Return (x, y) of the center of cell containing provided text 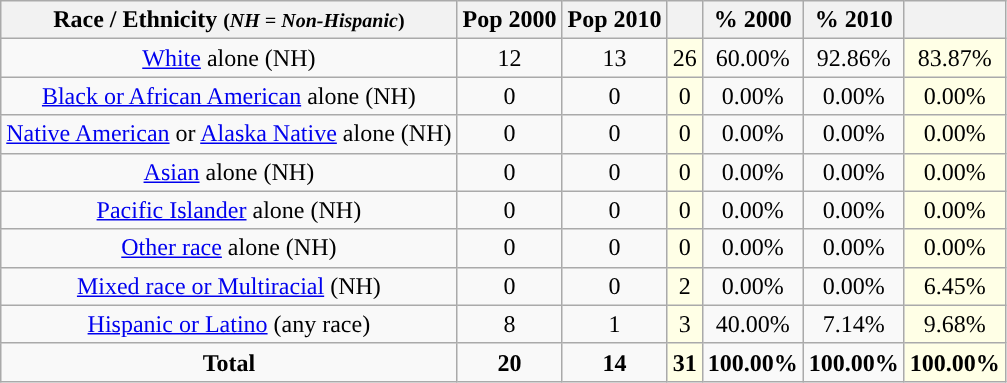
3 (684, 324)
Race / Ethnicity (NH = Non-Hispanic) (229, 20)
6.45% (954, 286)
2 (684, 286)
9.68% (954, 324)
14 (614, 362)
% 2000 (752, 20)
40.00% (752, 324)
60.00% (752, 58)
83.87% (954, 58)
92.86% (854, 58)
12 (510, 58)
Asian alone (NH) (229, 172)
Mixed race or Multiracial (NH) (229, 286)
31 (684, 362)
Pop 2010 (614, 20)
8 (510, 324)
Total (229, 362)
White alone (NH) (229, 58)
20 (510, 362)
Black or African American alone (NH) (229, 96)
% 2010 (854, 20)
Native American or Alaska Native alone (NH) (229, 134)
1 (614, 324)
26 (684, 58)
7.14% (854, 324)
13 (614, 58)
Pop 2000 (510, 20)
Pacific Islander alone (NH) (229, 210)
Other race alone (NH) (229, 248)
Hispanic or Latino (any race) (229, 324)
